Extract the [X, Y] coordinate from the center of the cell holding the provided text.  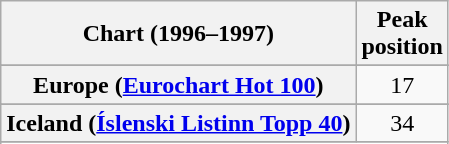
Iceland (Íslenski Listinn Topp 40) [178, 123]
Chart (1996–1997) [178, 34]
Peakposition [402, 34]
17 [402, 85]
34 [402, 123]
Europe (Eurochart Hot 100) [178, 85]
